From the cell containing the given text, extract its center point as (X, Y) coordinate. 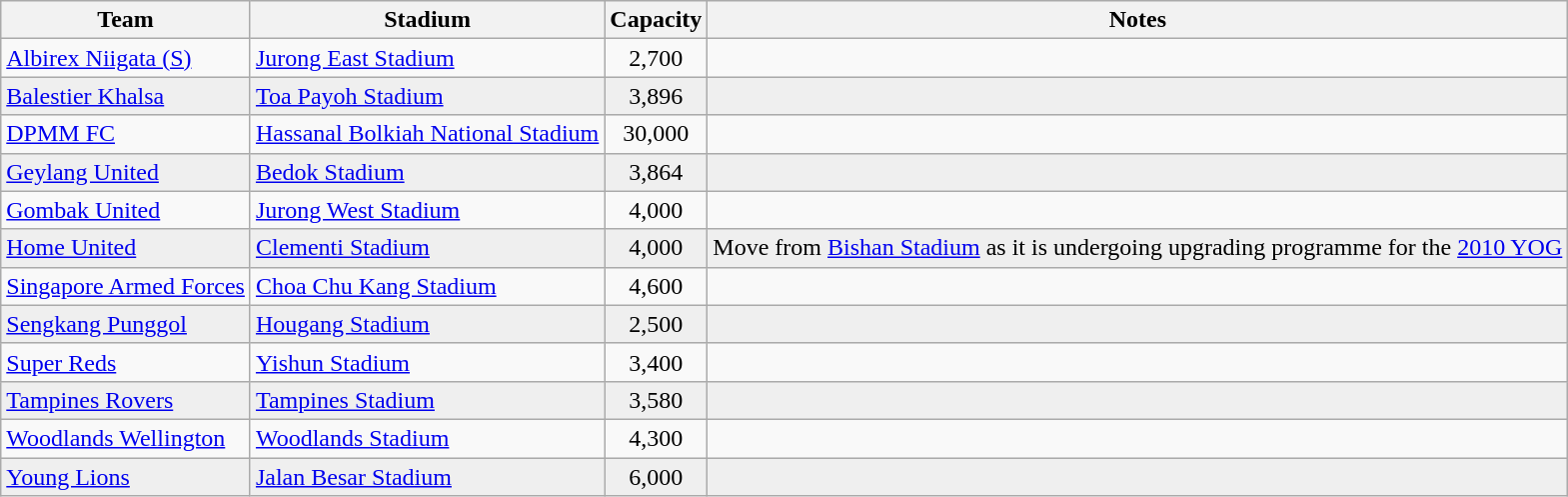
3,864 (656, 172)
Hougang Stadium (427, 324)
2,700 (656, 58)
4,300 (656, 438)
6,000 (656, 477)
Tampines Stadium (427, 400)
Bedok Stadium (427, 172)
Super Reds (126, 362)
DPMM FC (126, 134)
Yishun Stadium (427, 362)
Tampines Rovers (126, 400)
Albirex Niigata (S) (126, 58)
Woodlands Wellington (126, 438)
Singapore Armed Forces (126, 286)
Sengkang Punggol (126, 324)
Team (126, 20)
Stadium (427, 20)
Geylang United (126, 172)
3,400 (656, 362)
Choa Chu Kang Stadium (427, 286)
Jalan Besar Stadium (427, 477)
Clementi Stadium (427, 248)
Toa Payoh Stadium (427, 96)
Hassanal Bolkiah National Stadium (427, 134)
4,600 (656, 286)
Home United (126, 248)
Woodlands Stadium (427, 438)
30,000 (656, 134)
3,896 (656, 96)
Jurong East Stadium (427, 58)
Jurong West Stadium (427, 210)
Young Lions (126, 477)
2,500 (656, 324)
Notes (1137, 20)
Capacity (656, 20)
Balestier Khalsa (126, 96)
Gombak United (126, 210)
3,580 (656, 400)
Move from Bishan Stadium as it is undergoing upgrading programme for the 2010 YOG (1137, 248)
